Search for the cell housing the specified text and yield its [X, Y] center coordinate. 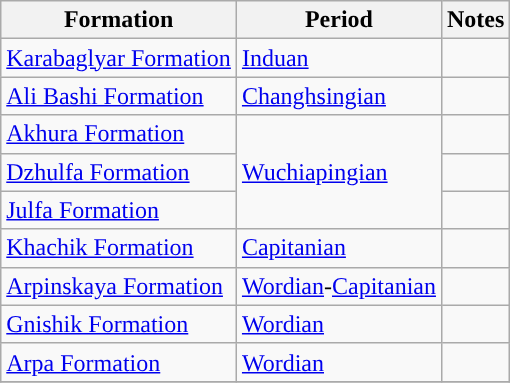
Notes [475, 20]
Karabaglyar Formation [119, 58]
Capitanian [338, 248]
Wordian-Capitanian [338, 286]
Arpa Formation [119, 362]
Julfa Formation [119, 210]
Period [338, 20]
Akhura Formation [119, 134]
Gnishik Formation [119, 324]
Formation [119, 20]
Ali Bashi Formation [119, 96]
Khachik Formation [119, 248]
Arpinskaya Formation [119, 286]
Changhsingian [338, 96]
Dzhulfa Formation [119, 172]
Wuchiapingian [338, 172]
Induan [338, 58]
